Extract the (X, Y) coordinate from the center of the cell holding the provided text.  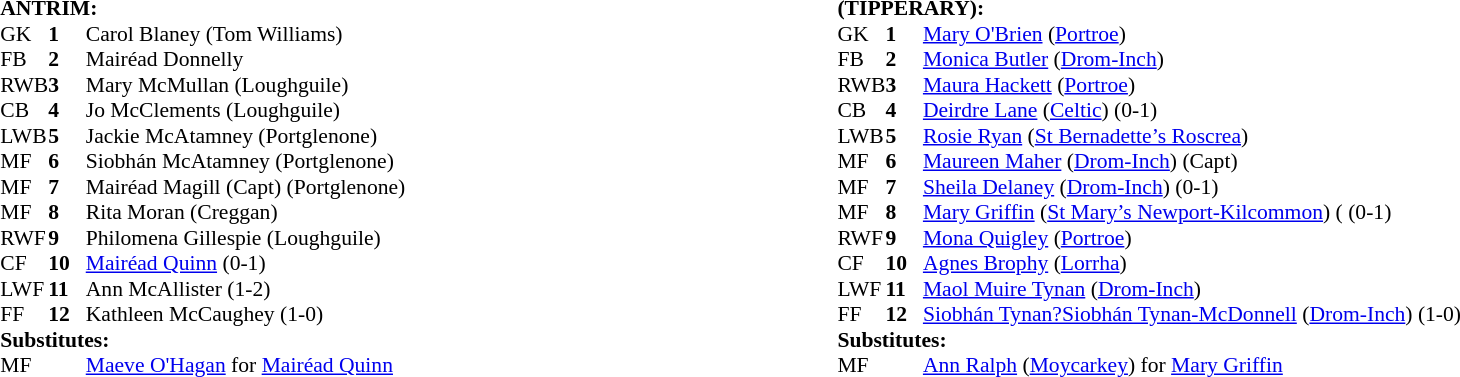
Jackie McAtamney (Portglenone) (246, 136)
Mairéad Magill (Capt) (Portglenone) (246, 187)
Mary McMullan (Loughguile) (246, 85)
Substitutes: (202, 340)
Rita Moran (Creggan) (246, 213)
Philomena Gillespie (Loughguile) (246, 238)
Ann McAllister (1-2) (246, 289)
Siobhán McAtamney (Portglenone) (246, 161)
Carol Blaney (Tom Williams) (246, 34)
Mairéad Quinn (0-1) (246, 263)
Jo McClements (Loughguile) (246, 111)
Kathleen McCaughey (1-0) (246, 315)
Mairéad Donnelly (246, 59)
